Determine the [X, Y] coordinate at the center of the cell enclosing the given text.  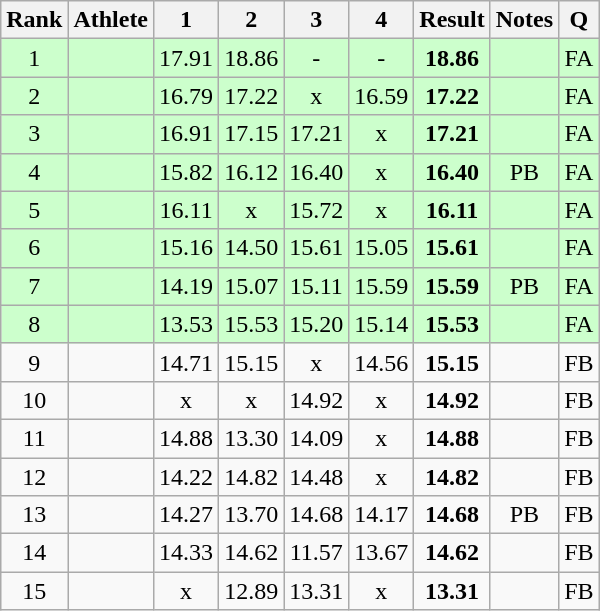
15.82 [186, 172]
12.89 [252, 591]
15.14 [382, 324]
Q [579, 20]
14.27 [186, 515]
14.19 [186, 286]
9 [34, 362]
7 [34, 286]
15.11 [316, 286]
14.56 [382, 362]
15.20 [316, 324]
14.50 [252, 248]
15.05 [382, 248]
11.57 [316, 553]
Notes [524, 20]
12 [34, 477]
15.16 [186, 248]
13.30 [252, 438]
13.53 [186, 324]
14.09 [316, 438]
13 [34, 515]
5 [34, 210]
15.72 [316, 210]
14.33 [186, 553]
6 [34, 248]
14.48 [316, 477]
10 [34, 400]
16.12 [252, 172]
11 [34, 438]
16.91 [186, 134]
14.17 [382, 515]
14.22 [186, 477]
Athlete [111, 20]
Rank [34, 20]
Result [452, 20]
15.07 [252, 286]
14.71 [186, 362]
17.91 [186, 58]
17.15 [252, 134]
13.70 [252, 515]
16.59 [382, 96]
15 [34, 591]
13.67 [382, 553]
14 [34, 553]
16.79 [186, 96]
8 [34, 324]
